Provide the [x, y] coordinate of the cell's center where the given text is located.  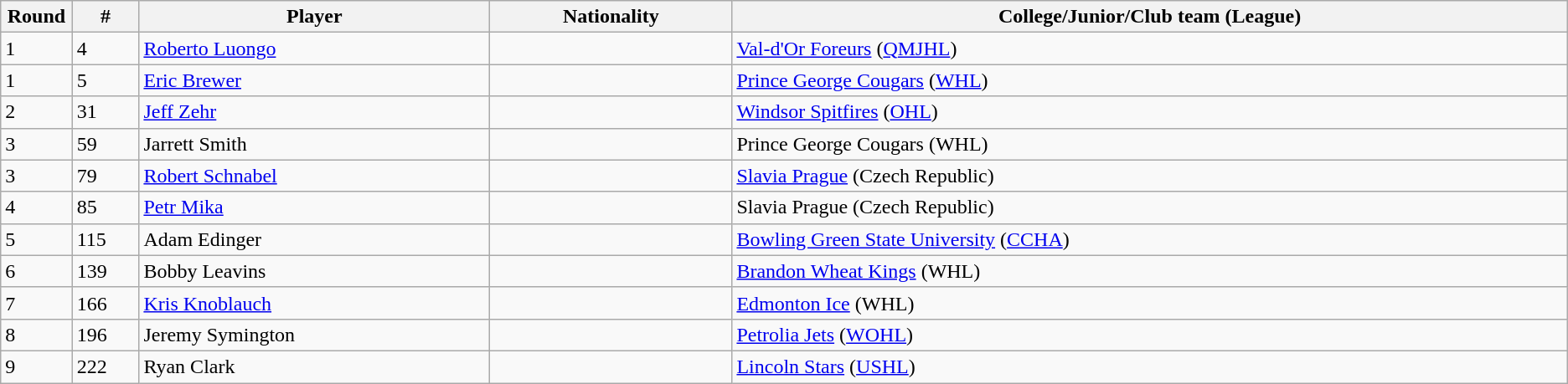
Player [315, 17]
79 [106, 176]
Jeremy Symington [315, 335]
# [106, 17]
139 [106, 271]
166 [106, 303]
Adam Edinger [315, 239]
Nationality [611, 17]
Robert Schnabel [315, 176]
Bowling Green State University (CCHA) [1149, 239]
196 [106, 335]
8 [37, 335]
Lincoln Stars (USHL) [1149, 366]
College/Junior/Club team (League) [1149, 17]
6 [37, 271]
Windsor Spitfires (OHL) [1149, 112]
2 [37, 112]
Jarrett Smith [315, 144]
31 [106, 112]
Roberto Luongo [315, 49]
59 [106, 144]
115 [106, 239]
Jeff Zehr [315, 112]
9 [37, 366]
Ryan Clark [315, 366]
Petrolia Jets (WOHL) [1149, 335]
222 [106, 366]
Petr Mika [315, 207]
7 [37, 303]
85 [106, 207]
Val-d'Or Foreurs (QMJHL) [1149, 49]
Round [37, 17]
Edmonton Ice (WHL) [1149, 303]
Brandon Wheat Kings (WHL) [1149, 271]
Bobby Leavins [315, 271]
Kris Knoblauch [315, 303]
Eric Brewer [315, 80]
